Identify which cell holds the provided text, then report its [X, Y] central coordinate. 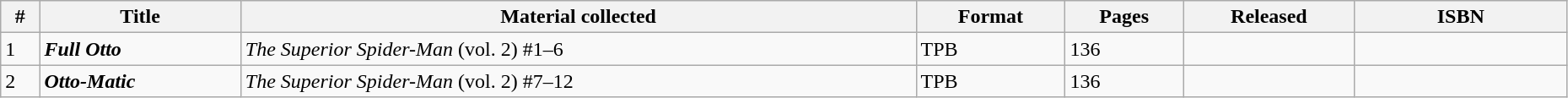
ISBN [1461, 17]
# [20, 17]
1 [20, 49]
Material collected [579, 17]
Otto-Matic [140, 81]
The Superior Spider-Man (vol. 2) #7–12 [579, 81]
Released [1269, 17]
Pages [1124, 17]
2 [20, 81]
Format [990, 17]
Full Otto [140, 49]
Title [140, 17]
The Superior Spider-Man (vol. 2) #1–6 [579, 49]
